Return the [x, y] coordinate for the center point of the cell that contains the specified text.  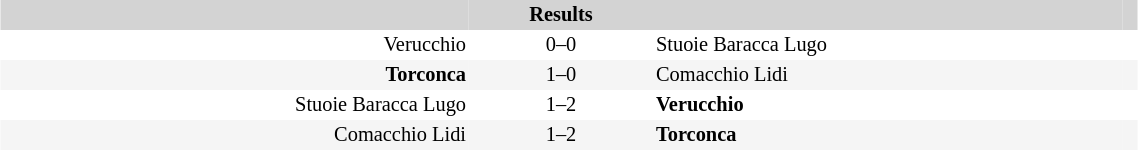
Results [561, 15]
0–0 [561, 45]
1–0 [561, 75]
